Extract the [x, y] coordinate from the center of the cell holding the provided text.  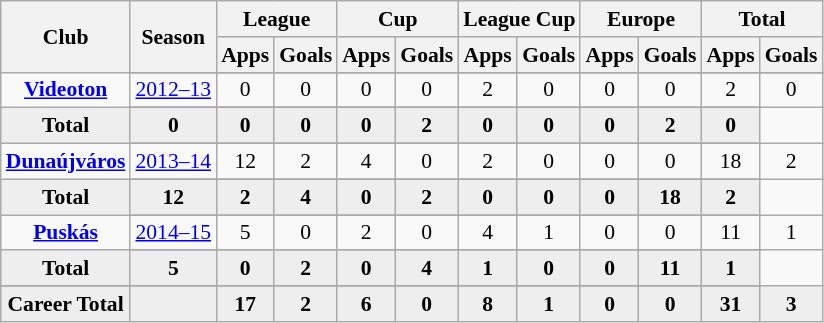
Club [66, 36]
League Cup [519, 19]
2013–14 [173, 162]
6 [366, 304]
Videoton [66, 90]
3 [792, 304]
31 [731, 304]
2012–13 [173, 90]
2014–15 [173, 233]
Season [173, 36]
Dunaújváros [66, 162]
Cup [398, 19]
17 [245, 304]
League [276, 19]
Europe [640, 19]
Career Total [66, 304]
Puskás [66, 233]
8 [488, 304]
